Locate the cell with the specified text and output its [X, Y] center coordinate. 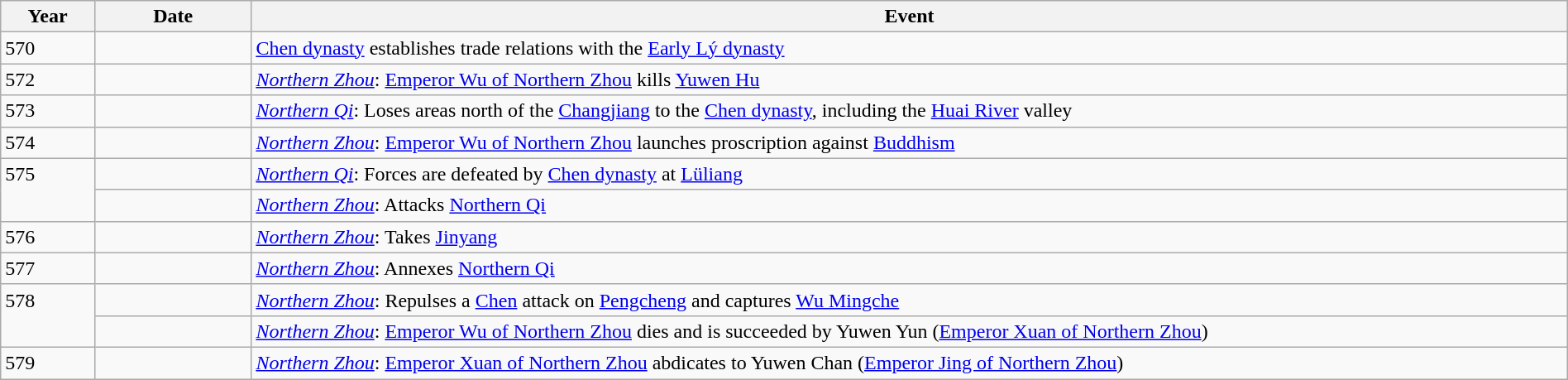
Year [48, 17]
Northern Zhou: Emperor Wu of Northern Zhou launches proscription against Buddhism [910, 142]
Northern Zhou: Annexes Northern Qi [910, 268]
572 [48, 79]
578 [48, 315]
Northern Zhou: Repulses a Chen attack on Pengcheng and captures Wu Mingche [910, 300]
577 [48, 268]
Northern Qi: Forces are defeated by Chen dynasty at Lüliang [910, 174]
Northern Zhou: Emperor Wu of Northern Zhou kills Yuwen Hu [910, 79]
575 [48, 190]
Northern Zhou: Takes Jinyang [910, 237]
570 [48, 48]
574 [48, 142]
Northern Qi: Loses areas north of the Changjiang to the Chen dynasty, including the Huai River valley [910, 111]
573 [48, 111]
Chen dynasty establishes trade relations with the Early Lý dynasty [910, 48]
Northern Zhou: Attacks Northern Qi [910, 205]
Event [910, 17]
579 [48, 363]
Northern Zhou: Emperor Wu of Northern Zhou dies and is succeeded by Yuwen Yun (Emperor Xuan of Northern Zhou) [910, 331]
Northern Zhou: Emperor Xuan of Northern Zhou abdicates to Yuwen Chan (Emperor Jing of Northern Zhou) [910, 363]
576 [48, 237]
Date [172, 17]
